Search for the cell housing the specified text and yield its (X, Y) center coordinate. 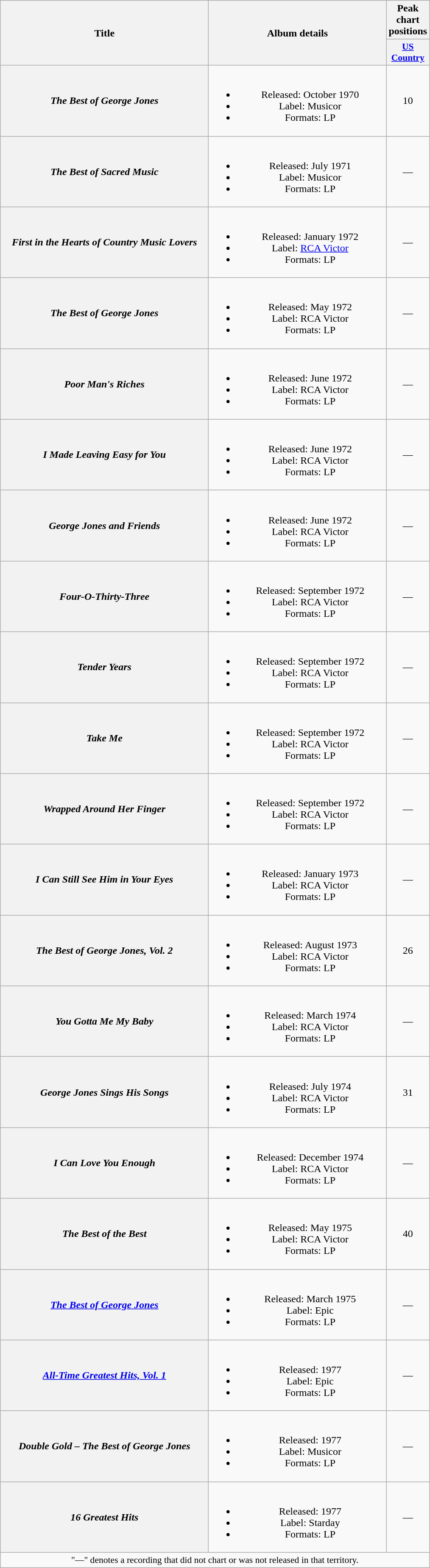
The Best of the Best (104, 1234)
Released: July 1971Label: MusicorFormats: LP (298, 171)
Released: 1977Label: MusicorFormats: LP (298, 1446)
Released: January 1973Label: RCA VictorFormats: LP (298, 880)
40 (408, 1234)
All-Time Greatest Hits, Vol. 1 (104, 1375)
Released: 1977Label: StardayFormats: LP (298, 1517)
The Best of George Jones, Vol. 2 (104, 950)
Released: 1977Label: EpicFormats: LP (298, 1375)
You Gotta Me My Baby (104, 1022)
George Jones Sings His Songs (104, 1092)
I Made Leaving Easy for You (104, 454)
Released: March 1975Label: EpicFormats: LP (298, 1305)
I Can Love You Enough (104, 1163)
Double Gold – The Best of George Jones (104, 1446)
Released: August 1973Label: RCA VictorFormats: LP (298, 950)
I Can Still See Him in Your Eyes (104, 880)
Released: July 1974Label: RCA VictorFormats: LP (298, 1092)
Take Me (104, 738)
Released: January 1972Label: RCA VictorFormats: LP (298, 242)
Title (104, 33)
31 (408, 1092)
Tender Years (104, 667)
Wrapped Around Her Finger (104, 809)
Released: May 1972Label: RCA VictorFormats: LP (298, 313)
Released: May 1975Label: RCA VictorFormats: LP (298, 1234)
10 (408, 101)
Released: December 1974Label: RCA VictorFormats: LP (298, 1163)
26 (408, 950)
"—" denotes a recording that did not chart or was not released in that territory. (215, 1560)
Released: March 1974Label: RCA VictorFormats: LP (298, 1022)
Poor Man's Riches (104, 384)
Peakchartpositions (408, 20)
USCountry (408, 53)
Album details (298, 33)
Four-O-Thirty-Three (104, 596)
The Best of Sacred Music (104, 171)
First in the Hearts of Country Music Lovers (104, 242)
George Jones and Friends (104, 526)
16 Greatest Hits (104, 1517)
Released: October 1970Label: MusicorFormats: LP (298, 101)
